Locate the cell with the specified text and output its (X, Y) center coordinate. 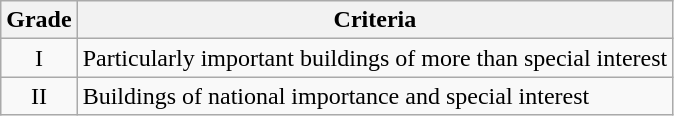
Buildings of national importance and special interest (375, 96)
II (39, 96)
Particularly important buildings of more than special interest (375, 58)
Criteria (375, 20)
I (39, 58)
Grade (39, 20)
